Pinpoint the cell where the given text exists, returning its [X, Y] midpoint coordinate. 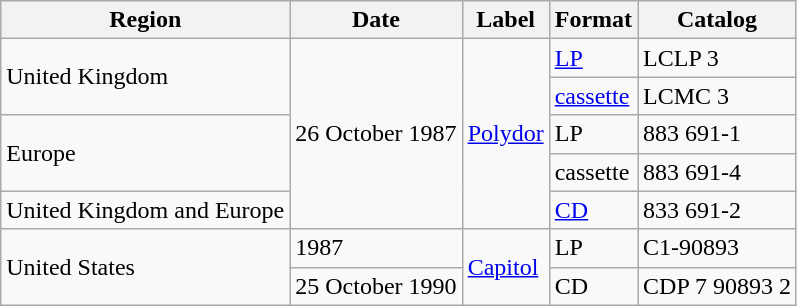
26 October 1987 [376, 134]
LCMC 3 [718, 96]
CDP 7 90893 2 [718, 286]
Europe [146, 153]
Format [593, 20]
Capitol [506, 267]
Date [376, 20]
Label [506, 20]
1987 [376, 248]
883 691-1 [718, 134]
25 October 1990 [376, 286]
United States [146, 267]
883 691-4 [718, 172]
C1-90893 [718, 248]
Region [146, 20]
United Kingdom and Europe [146, 210]
Catalog [718, 20]
833 691-2 [718, 210]
Polydor [506, 134]
United Kingdom [146, 77]
LCLP 3 [718, 58]
